Return the (X, Y) coordinate for the center point of the cell that contains the specified text.  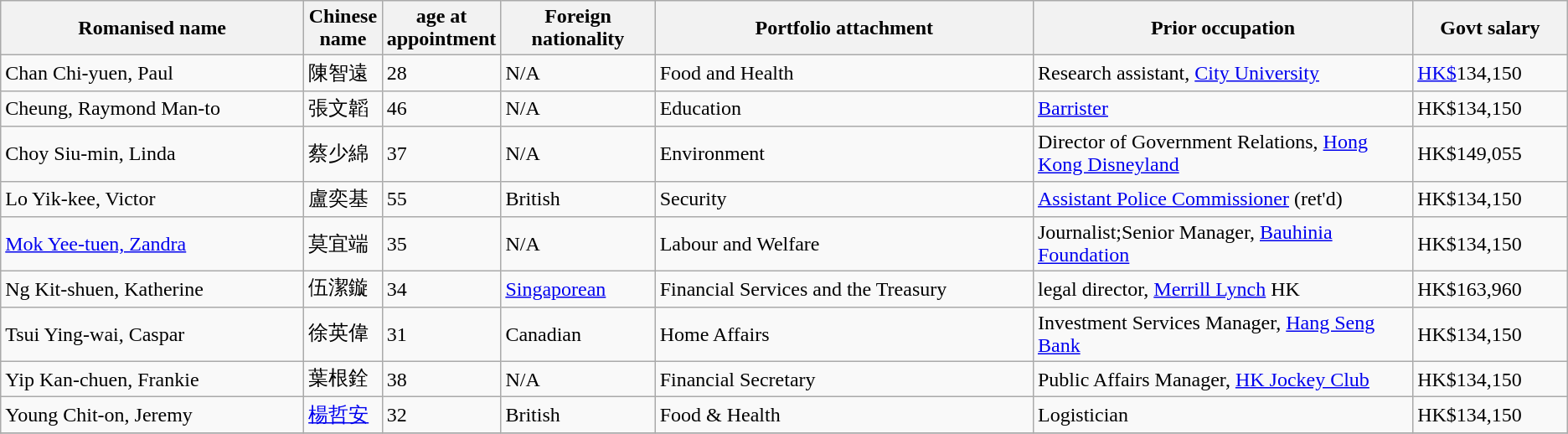
46 (441, 109)
Yip Kan-chuen, Frankie (152, 379)
Director of Government Relations, Hong Kong Disneyland (1223, 154)
Education (844, 109)
伍潔鏇 (343, 290)
Cheung, Raymond Man-to (152, 109)
蔡少綿 (343, 154)
Home Affairs (844, 333)
age at appointment (441, 28)
Foreign nationality (578, 28)
Prior occupation (1223, 28)
Lo Yik-kee, Victor (152, 199)
31 (441, 333)
Financial Secretary (844, 379)
Labour and Welfare (844, 245)
Govt salary (1491, 28)
Canadian (578, 333)
34 (441, 290)
Food & Health (844, 416)
Singaporean (578, 290)
Research assistant, City University (1223, 74)
Logistician (1223, 416)
Journalist;Senior Manager, Bauhinia Foundation (1223, 245)
Investment Services Manager, Hang Seng Bank (1223, 333)
Mok Yee-tuen, Zandra (152, 245)
35 (441, 245)
Tsui Ying-wai, Caspar (152, 333)
32 (441, 416)
Security (844, 199)
38 (441, 379)
legal director, Merrill Lynch HK (1223, 290)
28 (441, 74)
Barrister (1223, 109)
Chan Chi-yuen, Paul (152, 74)
Financial Services and the Treasury (844, 290)
楊哲安 (343, 416)
HK$163,960 (1491, 290)
Assistant Police Commissioner (ret'd) (1223, 199)
莫宜端 (343, 245)
盧奕基 (343, 199)
37 (441, 154)
HK$149,055 (1491, 154)
Environment (844, 154)
Romanised name (152, 28)
Public Affairs Manager, HK Jockey Club (1223, 379)
張文韜 (343, 109)
55 (441, 199)
陳智遠 (343, 74)
Choy Siu-min, Linda (152, 154)
葉根銓 (343, 379)
Young Chit-on, Jeremy (152, 416)
Chinese name (343, 28)
徐英偉 (343, 333)
Food and Health (844, 74)
Portfolio attachment (844, 28)
Ng Kit-shuen, Katherine (152, 290)
